Provide the [x, y] coordinate of the cell's center where the given text is located.  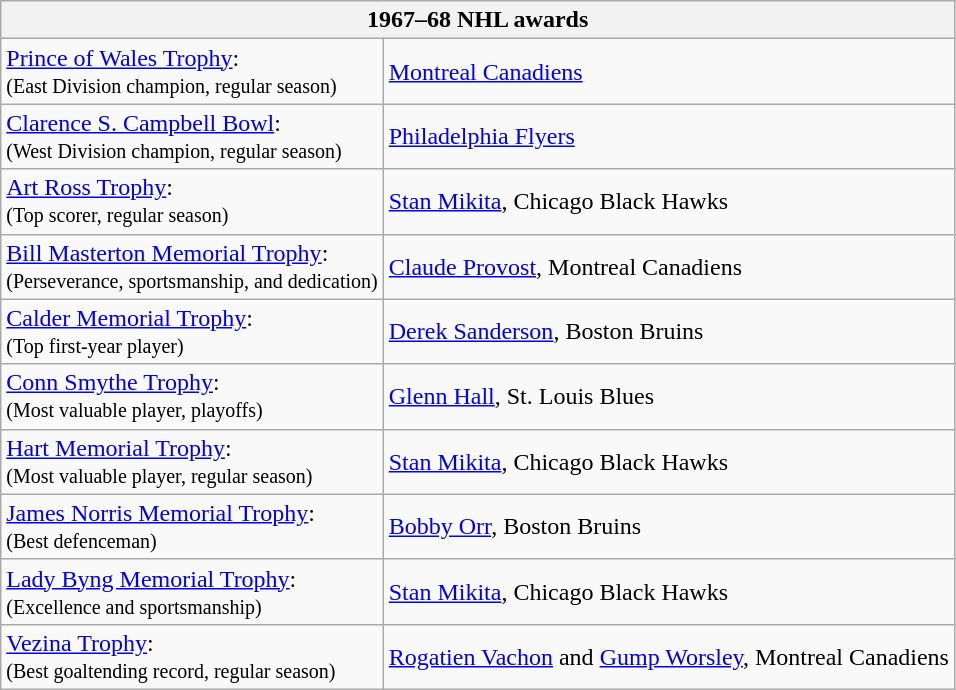
Clarence S. Campbell Bowl:(West Division champion, regular season) [192, 136]
Montreal Canadiens [668, 72]
Calder Memorial Trophy:(Top first-year player) [192, 332]
Philadelphia Flyers [668, 136]
Art Ross Trophy:(Top scorer, regular season) [192, 202]
Conn Smythe Trophy:(Most valuable player, playoffs) [192, 396]
Glenn Hall, St. Louis Blues [668, 396]
Vezina Trophy:(Best goaltending record, regular season) [192, 656]
Hart Memorial Trophy:(Most valuable player, regular season) [192, 462]
Lady Byng Memorial Trophy:(Excellence and sportsmanship) [192, 592]
Derek Sanderson, Boston Bruins [668, 332]
Bobby Orr, Boston Bruins [668, 526]
Bill Masterton Memorial Trophy:(Perseverance, sportsmanship, and dedication) [192, 266]
James Norris Memorial Trophy:(Best defenceman) [192, 526]
Rogatien Vachon and Gump Worsley, Montreal Canadiens [668, 656]
1967–68 NHL awards [478, 20]
Prince of Wales Trophy:(East Division champion, regular season) [192, 72]
Claude Provost, Montreal Canadiens [668, 266]
